Output the [x, y] coordinate of the center of the cell containing the given text.  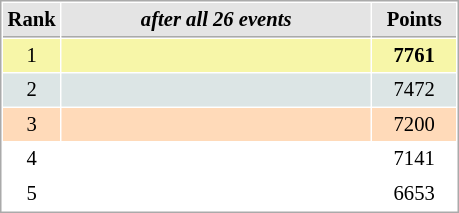
7472 [414, 90]
6653 [414, 194]
3 [32, 124]
Points [414, 20]
1 [32, 56]
after all 26 events [216, 20]
5 [32, 194]
Rank [32, 20]
7200 [414, 124]
4 [32, 158]
7761 [414, 56]
2 [32, 90]
7141 [414, 158]
